Provide the (x, y) coordinate of the cell's center where the given text is located.  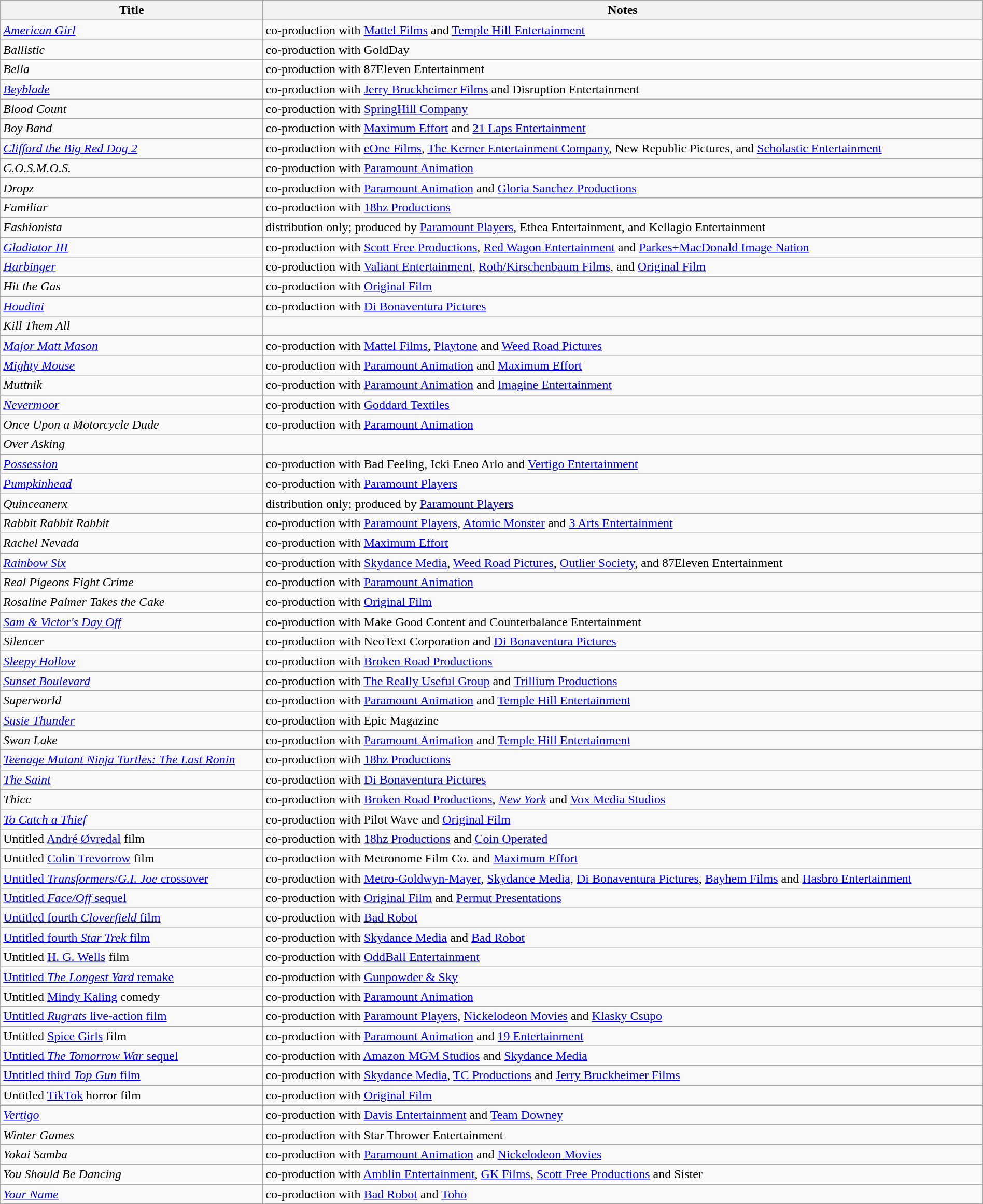
Superworld (132, 701)
Rainbow Six (132, 562)
Your Name (132, 1194)
Clifford the Big Red Dog 2 (132, 148)
Sunset Boulevard (132, 681)
co-production with Scott Free Productions, Red Wagon Entertainment and Parkes+MacDonald Image Nation (623, 247)
co-production with Pilot Wave and Original Film (623, 819)
Untitled fourth Star Trek film (132, 938)
co-production with Bad Feeling, Icki Eneo Arlo and Vertigo Entertainment (623, 464)
Swan Lake (132, 740)
co-production with Jerry Bruckheimer Films and Disruption Entertainment (623, 89)
Winter Games (132, 1135)
Title (132, 10)
Major Matt Mason (132, 346)
co-production with Metronome Film Co. and Maximum Effort (623, 858)
co-production with Skydance Media, TC Productions and Jerry Bruckheimer Films (623, 1075)
You Should Be Dancing (132, 1174)
Rosaline Palmer Takes the Cake (132, 602)
co-production with Epic Magazine (623, 720)
Untitled Spice Girls film (132, 1036)
co-production with Valiant Entertainment, Roth/Kirschenbaum Films, and Original Film (623, 267)
Kill Them All (132, 326)
co-production with Gunpowder & Sky (623, 977)
co-production with Bad Robot and Toho (623, 1194)
Yokai Samba (132, 1154)
Vertigo (132, 1115)
Once Upon a Motorcycle Dude (132, 424)
Teenage Mutant Ninja Turtles: The Last Ronin (132, 760)
Sleepy Hollow (132, 661)
Untitled Face/Off sequel (132, 898)
Silencer (132, 642)
co-production with SpringHill Company (623, 109)
Untitled fourth Cloverfield film (132, 918)
co-production with 18hz Productions and Coin Operated (623, 839)
Untitled Mindy Kaling comedy (132, 997)
co-production with 87Eleven Entertainment (623, 69)
Sam & Victor's Day Off (132, 622)
Beyblade (132, 89)
Over Asking (132, 444)
American Girl (132, 30)
co-production with Make Good Content and Counterbalance Entertainment (623, 622)
co-production with NeoText Corporation and Di Bonaventura Pictures (623, 642)
co-production with Paramount Animation and Imagine Entertainment (623, 385)
Real Pigeons Fight Crime (132, 583)
co-production with Maximum Effort and 21 Laps Entertainment (623, 129)
Quinceanerx (132, 503)
co-production with Goddard Textiles (623, 405)
co-production with Paramount Players, Nickelodeon Movies and Klasky Csupo (623, 1016)
Gladiator III (132, 247)
Rabbit Rabbit Rabbit (132, 523)
Untitled André Øvredal film (132, 839)
Rachel Nevada (132, 543)
co-production with eOne Films, The Kerner Entertainment Company, New Republic Pictures, and Scholastic Entertainment (623, 148)
Hit the Gas (132, 287)
Fashionista (132, 227)
co-production with GoldDay (623, 50)
Untitled The Tomorrow War sequel (132, 1056)
Houdini (132, 306)
distribution only; produced by Paramount Players, Ethea Entertainment, and Kellagio Entertainment (623, 227)
Ballistic (132, 50)
Blood Count (132, 109)
Notes (623, 10)
co-production with Paramount Animation and Nickelodeon Movies (623, 1154)
co-production with The Really Useful Group and Trillium Productions (623, 681)
co-production with Star Thrower Entertainment (623, 1135)
Susie Thunder (132, 720)
co-production with Skydance Media and Bad Robot (623, 938)
Muttnik (132, 385)
To Catch a Thief (132, 819)
co-production with OddBall Entertainment (623, 957)
Possession (132, 464)
Bella (132, 69)
Harbinger (132, 267)
Pumpkinhead (132, 484)
Untitled H. G. Wells film (132, 957)
co-production with Broken Road Productions, New York and Vox Media Studios (623, 799)
co-production with Paramount Players, Atomic Monster and 3 Arts Entertainment (623, 523)
Familiar (132, 207)
Untitled Rugrats live-action film (132, 1016)
co-production with Paramount Animation and 19 Entertainment (623, 1036)
co-production with Mattel Films, Playtone and Weed Road Pictures (623, 346)
co-production with Paramount Players (623, 484)
co-production with Mattel Films and Temple Hill Entertainment (623, 30)
Nevermoor (132, 405)
Untitled The Longest Yard remake (132, 977)
C.O.S.M.O.S. (132, 168)
Untitled Colin Trevorrow film (132, 858)
Thicc (132, 799)
co-production with Skydance Media, Weed Road Pictures, Outlier Society, and 87Eleven Entertainment (623, 562)
co-production with Bad Robot (623, 918)
Untitled Transformers/G.I. Joe crossover (132, 879)
co-production with Broken Road Productions (623, 661)
co-production with Amazon MGM Studios and Skydance Media (623, 1056)
co-production with Metro-Goldwyn-Mayer, Skydance Media, Di Bonaventura Pictures, Bayhem Films and Hasbro Entertainment (623, 879)
co-production with Maximum Effort (623, 543)
co-production with Original Film and Permut Presentations (623, 898)
co-production with Paramount Animation and Maximum Effort (623, 365)
Dropz (132, 188)
Mighty Mouse (132, 365)
co-production with Amblin Entertainment, GK Films, Scott Free Productions and Sister (623, 1174)
distribution only; produced by Paramount Players (623, 503)
co-production with Paramount Animation and Gloria Sanchez Productions (623, 188)
Untitled third Top Gun film (132, 1075)
co-production with Davis Entertainment and Team Downey (623, 1115)
The Saint (132, 780)
Boy Band (132, 129)
Untitled TikTok horror film (132, 1095)
